Capture the cell that displays the provided text and extract its [X, Y] central coordinate. 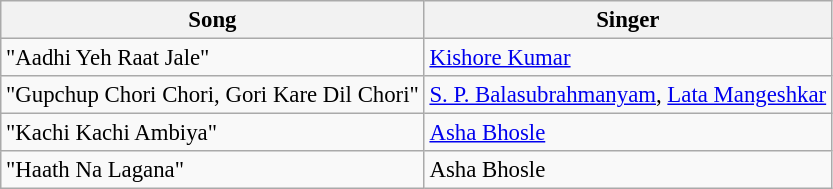
Singer [628, 20]
"Haath Na Lagana" [212, 170]
Song [212, 20]
"Kachi Kachi Ambiya" [212, 133]
"Aadhi Yeh Raat Jale" [212, 58]
S. P. Balasubrahmanyam, Lata Mangeshkar [628, 95]
Kishore Kumar [628, 58]
"Gupchup Chori Chori, Gori Kare Dil Chori" [212, 95]
